Return the [X, Y] coordinate for the center point of the cell that contains the specified text.  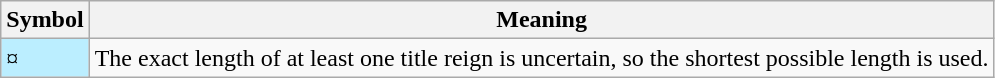
Meaning [542, 20]
Symbol [45, 20]
¤ [45, 58]
The exact length of at least one title reign is uncertain, so the shortest possible length is used. [542, 58]
